Search for the cell housing the specified text and yield its (x, y) center coordinate. 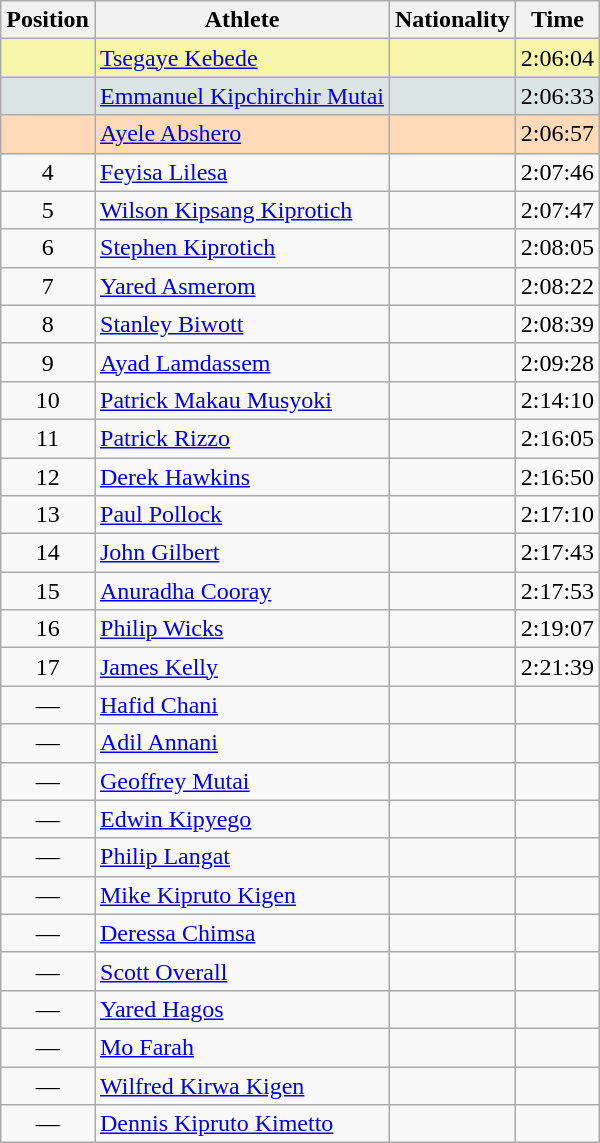
2:08:05 (557, 248)
Anuradha Cooray (242, 591)
4 (48, 172)
Ayele Abshero (242, 134)
2:16:50 (557, 477)
Yared Asmerom (242, 286)
15 (48, 591)
Deressa Chimsa (242, 933)
11 (48, 438)
2:08:22 (557, 286)
Scott Overall (242, 971)
16 (48, 629)
Nationality (452, 20)
Ayad Lamdassem (242, 362)
Wilfred Kirwa Kigen (242, 1085)
Mike Kipruto Kigen (242, 895)
2:07:46 (557, 172)
Time (557, 20)
Athlete (242, 20)
10 (48, 400)
Stanley Biwott (242, 324)
2:06:33 (557, 96)
7 (48, 286)
Position (48, 20)
Hafid Chani (242, 705)
2:08:39 (557, 324)
6 (48, 248)
17 (48, 667)
Adil Annani (242, 743)
2:06:04 (557, 58)
2:17:53 (557, 591)
12 (48, 477)
2:07:47 (557, 210)
2:17:10 (557, 515)
Patrick Makau Musyoki (242, 400)
John Gilbert (242, 553)
James Kelly (242, 667)
Wilson Kipsang Kiprotich (242, 210)
9 (48, 362)
2:17:43 (557, 553)
13 (48, 515)
2:14:10 (557, 400)
Feyisa Lilesa (242, 172)
2:21:39 (557, 667)
2:06:57 (557, 134)
Derek Hawkins (242, 477)
Mo Farah (242, 1047)
Patrick Rizzo (242, 438)
14 (48, 553)
Emmanuel Kipchirchir Mutai (242, 96)
Dennis Kipruto Kimetto (242, 1124)
2:09:28 (557, 362)
2:16:05 (557, 438)
Paul Pollock (242, 515)
Stephen Kiprotich (242, 248)
Edwin Kipyego (242, 819)
Geoffrey Mutai (242, 781)
Tsegaye Kebede (242, 58)
8 (48, 324)
Philip Langat (242, 857)
Yared Hagos (242, 1009)
5 (48, 210)
2:19:07 (557, 629)
Philip Wicks (242, 629)
